Determine the [X, Y] coordinate at the center of the cell enclosing the given text.  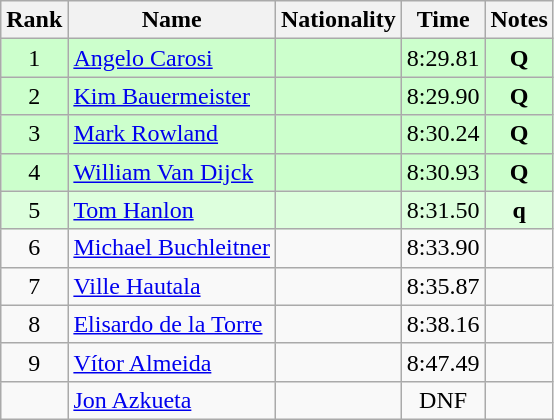
Time [443, 20]
8:33.90 [443, 248]
Mark Rowland [172, 134]
8:30.93 [443, 172]
3 [34, 134]
Name [172, 20]
Elisardo de la Torre [172, 324]
8:31.50 [443, 210]
Kim Bauermeister [172, 96]
Michael Buchleitner [172, 248]
8:29.81 [443, 58]
8:35.87 [443, 286]
8:38.16 [443, 324]
Angelo Carosi [172, 58]
Nationality [339, 20]
DNF [443, 400]
Rank [34, 20]
9 [34, 362]
6 [34, 248]
8:30.24 [443, 134]
1 [34, 58]
Tom Hanlon [172, 210]
Vítor Almeida [172, 362]
Jon Azkueta [172, 400]
q [519, 210]
8 [34, 324]
8:47.49 [443, 362]
8:29.90 [443, 96]
4 [34, 172]
Ville Hautala [172, 286]
William Van Dijck [172, 172]
5 [34, 210]
Notes [519, 20]
7 [34, 286]
2 [34, 96]
